Provide the [x, y] coordinate of the cell's center where the given text is located.  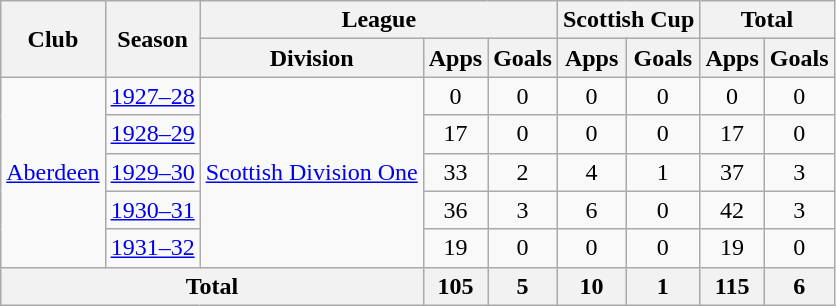
5 [523, 286]
10 [591, 286]
Scottish Cup [628, 20]
Aberdeen [53, 172]
1929–30 [152, 172]
Club [53, 39]
37 [732, 172]
105 [455, 286]
Scottish Division One [312, 172]
1927–28 [152, 96]
1931–32 [152, 248]
League [378, 20]
Season [152, 39]
1930–31 [152, 210]
115 [732, 286]
36 [455, 210]
Division [312, 58]
1928–29 [152, 134]
4 [591, 172]
2 [523, 172]
33 [455, 172]
42 [732, 210]
